Output the (X, Y) coordinate of the center of the cell containing the given text.  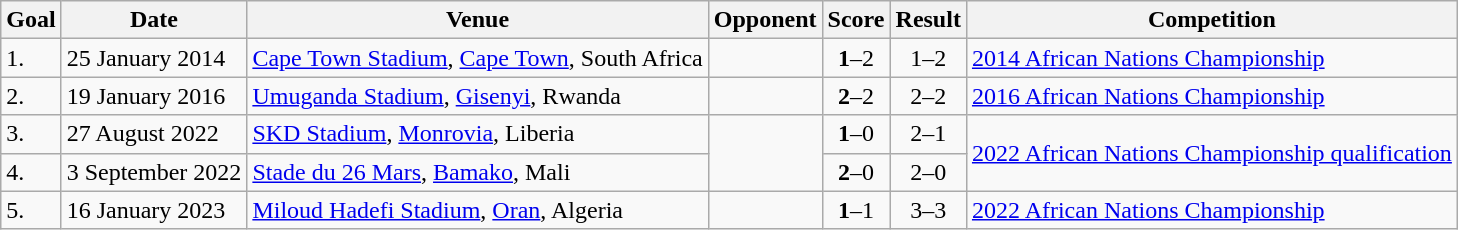
2014 African Nations Championship (1212, 58)
25 January 2014 (154, 58)
Score (856, 20)
27 August 2022 (154, 134)
Competition (1212, 20)
Goal (31, 20)
4. (31, 172)
2022 African Nations Championship (1212, 210)
Umuganda Stadium, Gisenyi, Rwanda (478, 96)
3. (31, 134)
1–0 (856, 134)
1. (31, 58)
2. (31, 96)
3–3 (928, 210)
16 January 2023 (154, 210)
Stade du 26 Mars, Bamako, Mali (478, 172)
1–1 (856, 210)
Venue (478, 20)
5. (31, 210)
2–1 (928, 134)
2016 African Nations Championship (1212, 96)
Miloud Hadefi Stadium, Oran, Algeria (478, 210)
2022 African Nations Championship qualification (1212, 153)
Opponent (765, 20)
Result (928, 20)
Date (154, 20)
19 January 2016 (154, 96)
Cape Town Stadium, Cape Town, South Africa (478, 58)
SKD Stadium, Monrovia, Liberia (478, 134)
3 September 2022 (154, 172)
